Determine the (X, Y) coordinate at the center of the cell enclosing the given text.  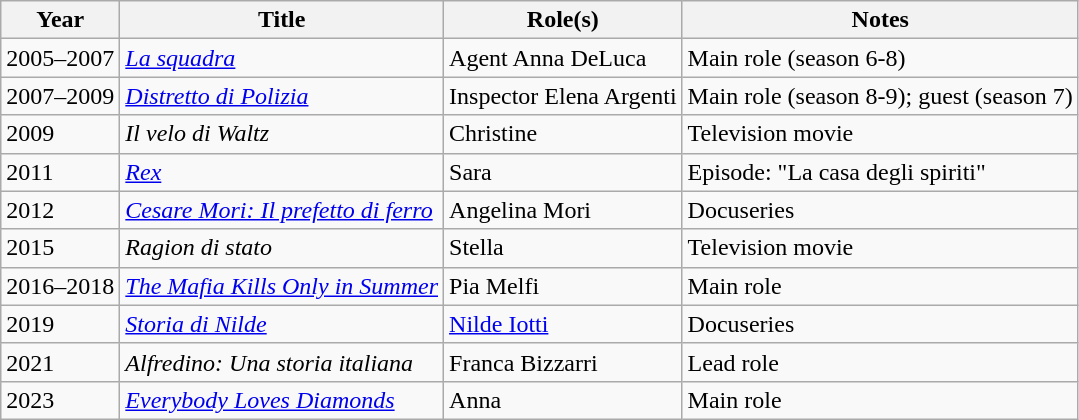
2005–2007 (60, 58)
Alfredino: Una storia italiana (282, 362)
Christine (564, 134)
2009 (60, 134)
Distretto di Polizia (282, 96)
Agent Anna DeLuca (564, 58)
2021 (60, 362)
Il velo di Waltz (282, 134)
Storia di Nilde (282, 324)
Cesare Mori: Il prefetto di ferro (282, 210)
2011 (60, 172)
2016–2018 (60, 286)
Main role (season 8-9); guest (season 7) (880, 96)
2015 (60, 248)
Year (60, 20)
Angelina Mori (564, 210)
Notes (880, 20)
Episode: "La casa degli spiriti" (880, 172)
2019 (60, 324)
Nilde Iotti (564, 324)
Inspector Elena Argenti (564, 96)
The Mafia Kills Only in Summer (282, 286)
2012 (60, 210)
Stella (564, 248)
Main role (season 6-8) (880, 58)
2007–2009 (60, 96)
La squadra (282, 58)
Role(s) (564, 20)
Title (282, 20)
Anna (564, 400)
Rex (282, 172)
Ragion di stato (282, 248)
Franca Bizzarri (564, 362)
Everybody Loves Diamonds (282, 400)
Sara (564, 172)
Pia Melfi (564, 286)
Lead role (880, 362)
2023 (60, 400)
